From the cell containing the given text, extract its center point as (X, Y) coordinate. 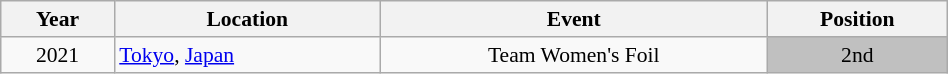
2021 (58, 55)
Tokyo, Japan (247, 55)
Team Women's Foil (574, 55)
Event (574, 19)
2nd (857, 55)
Location (247, 19)
Position (857, 19)
Year (58, 19)
